Extract the (x, y) coordinate from the center of the cell holding the provided text.  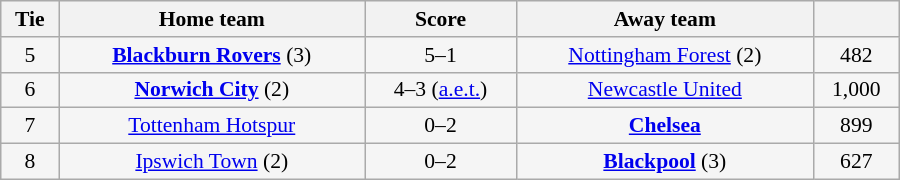
Nottingham Forest (2) (664, 55)
Newcastle United (664, 90)
899 (856, 126)
Chelsea (664, 126)
Score (441, 19)
Norwich City (2) (212, 90)
627 (856, 162)
Home team (212, 19)
Blackburn Rovers (3) (212, 55)
Tie (30, 19)
6 (30, 90)
Ipswich Town (2) (212, 162)
4–3 (a.e.t.) (441, 90)
482 (856, 55)
5–1 (441, 55)
7 (30, 126)
5 (30, 55)
Blackpool (3) (664, 162)
8 (30, 162)
1,000 (856, 90)
Away team (664, 19)
Tottenham Hotspur (212, 126)
